Identify which cell holds the provided text, then report its [x, y] central coordinate. 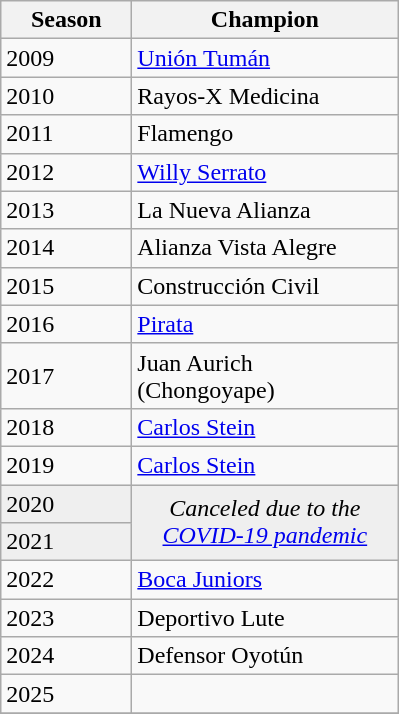
La Nueva Alianza [265, 210]
2025 [66, 694]
Defensor Oyotún [265, 656]
2014 [66, 248]
Deportivo Lute [265, 618]
2011 [66, 134]
Rayos-X Medicina [265, 96]
2023 [66, 618]
Season [66, 20]
Flamengo [265, 134]
2019 [66, 465]
2013 [66, 210]
2009 [66, 58]
Boca Juniors [265, 580]
2018 [66, 427]
2021 [66, 542]
Pirata [265, 324]
2020 [66, 503]
2017 [66, 376]
Champion [265, 20]
Canceled due to the COVID-19 pandemic [265, 522]
2016 [66, 324]
Juan Aurich (Chongoyape) [265, 376]
Construcción Civil [265, 286]
2015 [66, 286]
2024 [66, 656]
Willy Serrato [265, 172]
2010 [66, 96]
2012 [66, 172]
2022 [66, 580]
Alianza Vista Alegre [265, 248]
Unión Tumán [265, 58]
